Search for the cell housing the specified text and yield its [X, Y] center coordinate. 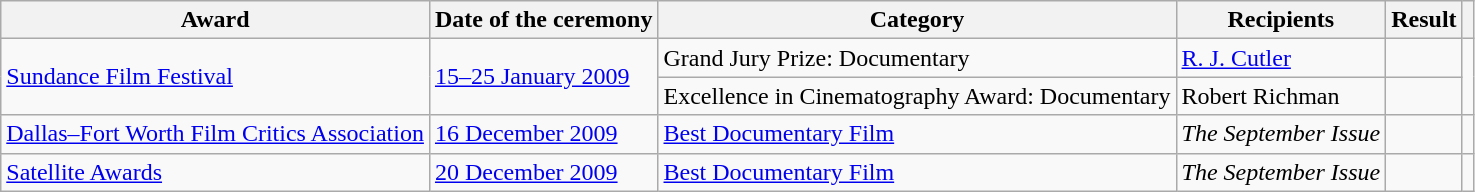
R. J. Cutler [1281, 58]
Sundance Film Festival [216, 77]
Excellence in Cinematography Award: Documentary [917, 96]
Recipients [1281, 20]
Date of the ceremony [544, 20]
Satellite Awards [216, 172]
20 December 2009 [544, 172]
Robert Richman [1281, 96]
16 December 2009 [544, 134]
Award [216, 20]
Category [917, 20]
15–25 January 2009 [544, 77]
Grand Jury Prize: Documentary [917, 58]
Dallas–Fort Worth Film Critics Association [216, 134]
Result [1424, 20]
